Scan for the cell matching the given text and deliver its (X, Y) coordinate at center. 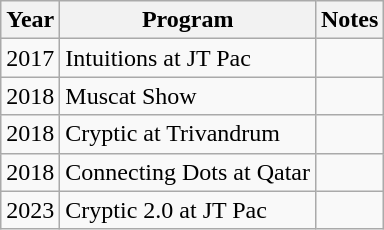
2023 (30, 210)
Muscat Show (188, 96)
Cryptic 2.0 at JT Pac (188, 210)
Program (188, 20)
Cryptic at Trivandrum (188, 134)
Intuitions at JT Pac (188, 58)
2017 (30, 58)
Connecting Dots at Qatar (188, 172)
Year (30, 20)
Notes (349, 20)
